Pinpoint the cell where the given text exists, returning its (X, Y) midpoint coordinate. 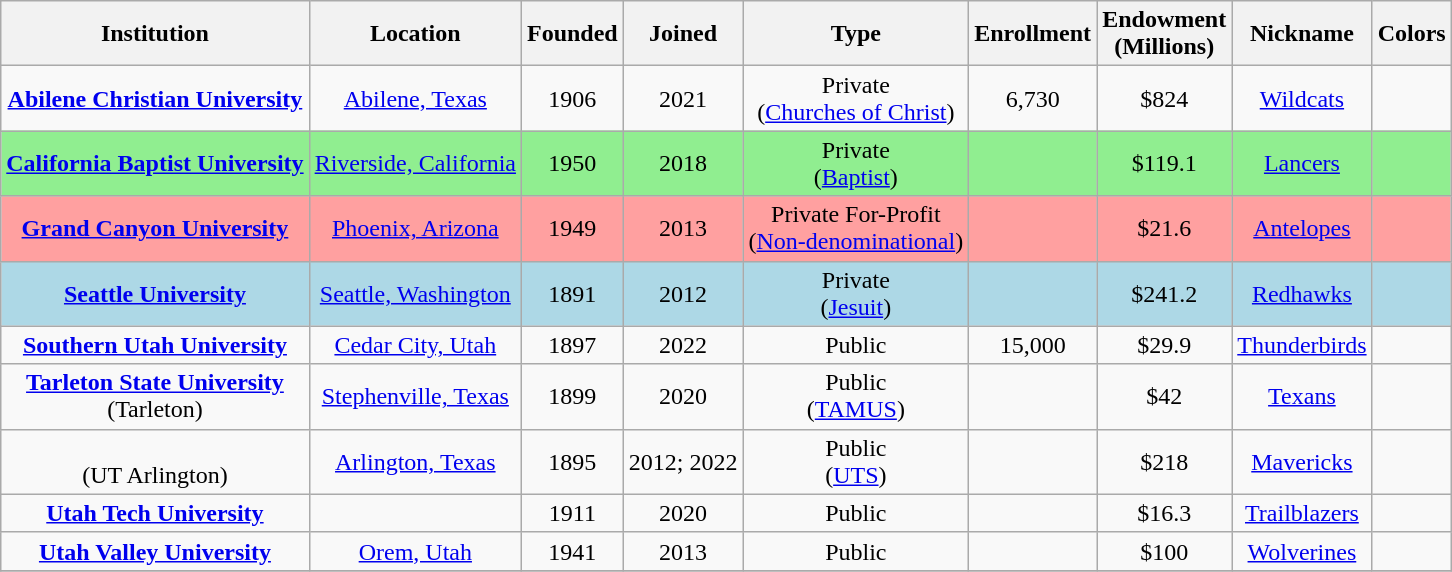
Cedar City, Utah (415, 345)
1891 (572, 294)
Thunderbirds (1302, 345)
Abilene, Texas (415, 98)
$42 (1164, 396)
$29.9 (1164, 345)
$16.3 (1164, 513)
6,730 (1033, 98)
Wildcats (1302, 98)
Texans (1302, 396)
1950 (572, 164)
2018 (683, 164)
$241.2 (1164, 294)
Public(UTS) (856, 462)
Orem, Utah (415, 551)
15,000 (1033, 345)
Founded (572, 34)
Antelopes (1302, 228)
Riverside, California (415, 164)
Tarleton State University(Tarleton) (155, 396)
Institution (155, 34)
Lancers (1302, 164)
Grand Canyon University (155, 228)
1897 (572, 345)
(UT Arlington) (155, 462)
2012; 2022 (683, 462)
2022 (683, 345)
Nickname (1302, 34)
Utah Valley University (155, 551)
1941 (572, 551)
Type (856, 34)
Southern Utah University (155, 345)
California Baptist University (155, 164)
2012 (683, 294)
1911 (572, 513)
Utah Tech University (155, 513)
1906 (572, 98)
1899 (572, 396)
$218 (1164, 462)
Private(Baptist) (856, 164)
$100 (1164, 551)
Abilene Christian University (155, 98)
Seattle, Washington (415, 294)
Joined (683, 34)
Trailblazers (1302, 513)
Private(Churches of Christ) (856, 98)
Colors (1412, 34)
Enrollment (1033, 34)
Arlington, Texas (415, 462)
Seattle University (155, 294)
Phoenix, Arizona (415, 228)
Private(Jesuit) (856, 294)
Location (415, 34)
1949 (572, 228)
Stephenville, Texas (415, 396)
Endowment(Millions) (1164, 34)
Mavericks (1302, 462)
Wolverines (1302, 551)
Private For-Profit(Non-denominational) (856, 228)
Redhawks (1302, 294)
1895 (572, 462)
2021 (683, 98)
$119.1 (1164, 164)
$824 (1164, 98)
Public(TAMUS) (856, 396)
$21.6 (1164, 228)
